Output the [x, y] coordinate of the center of the cell containing the given text.  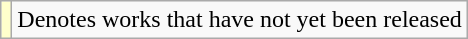
Denotes works that have not yet been released [240, 20]
